Scan for the cell matching the given text and deliver its [X, Y] coordinate at center. 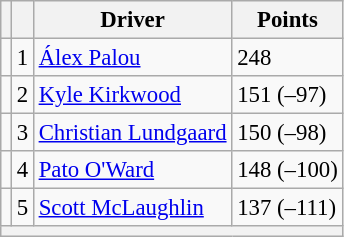
5 [22, 208]
137 (–111) [288, 208]
2 [22, 95]
Pato O'Ward [132, 170]
3 [22, 133]
Driver [132, 20]
Christian Lundgaard [132, 133]
Kyle Kirkwood [132, 95]
248 [288, 58]
Álex Palou [132, 58]
4 [22, 170]
148 (–100) [288, 170]
151 (–97) [288, 95]
1 [22, 58]
Points [288, 20]
Scott McLaughlin [132, 208]
150 (–98) [288, 133]
